Detect which cell encompasses the target text, then output its (x, y) center coordinate. 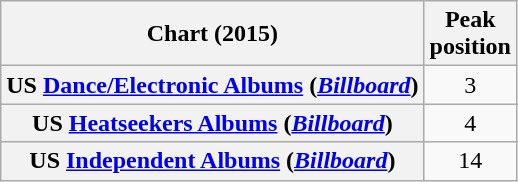
4 (470, 123)
US Independent Albums (Billboard) (212, 161)
Peakposition (470, 34)
US Dance/Electronic Albums (Billboard) (212, 85)
Chart (2015) (212, 34)
3 (470, 85)
14 (470, 161)
US Heatseekers Albums (Billboard) (212, 123)
